Return [x, y] of the center of cell containing provided text 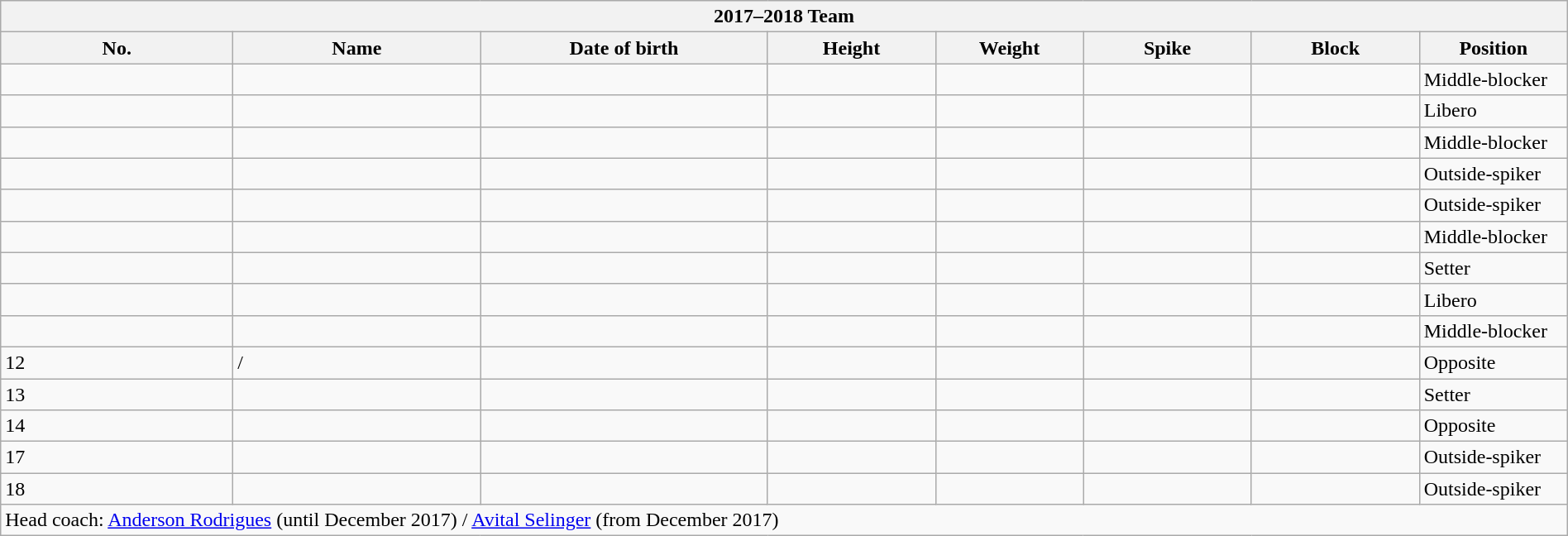
Date of birth [624, 48]
17 [117, 457]
13 [117, 395]
18 [117, 489]
Position [1494, 48]
Height [852, 48]
Spike [1168, 48]
Block [1335, 48]
/ [357, 362]
2017–2018 Team [784, 17]
Head coach: Anderson Rodrigues (until December 2017) / Avital Selinger (from December 2017) [784, 520]
14 [117, 426]
Name [357, 48]
12 [117, 362]
Weight [1009, 48]
No. [117, 48]
